Provide the (X, Y) coordinate of the cell's center where the given text is located.  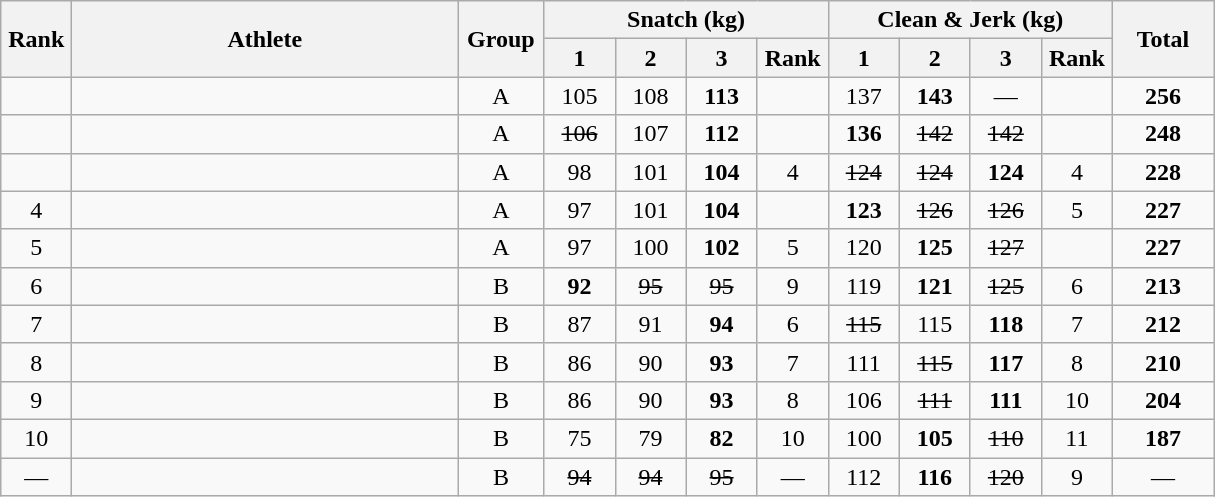
143 (934, 96)
11 (1076, 438)
92 (580, 286)
107 (650, 134)
82 (722, 438)
75 (580, 438)
79 (650, 438)
116 (934, 477)
123 (864, 210)
204 (1162, 400)
127 (1006, 248)
Clean & Jerk (kg) (970, 20)
121 (934, 286)
Athlete (265, 39)
210 (1162, 362)
118 (1006, 324)
Total (1162, 39)
212 (1162, 324)
Snatch (kg) (686, 20)
117 (1006, 362)
113 (722, 96)
137 (864, 96)
108 (650, 96)
98 (580, 172)
Group (501, 39)
248 (1162, 134)
87 (580, 324)
119 (864, 286)
187 (1162, 438)
213 (1162, 286)
91 (650, 324)
256 (1162, 96)
228 (1162, 172)
136 (864, 134)
110 (1006, 438)
102 (722, 248)
